Locate the cell with the specified text and output its (X, Y) center coordinate. 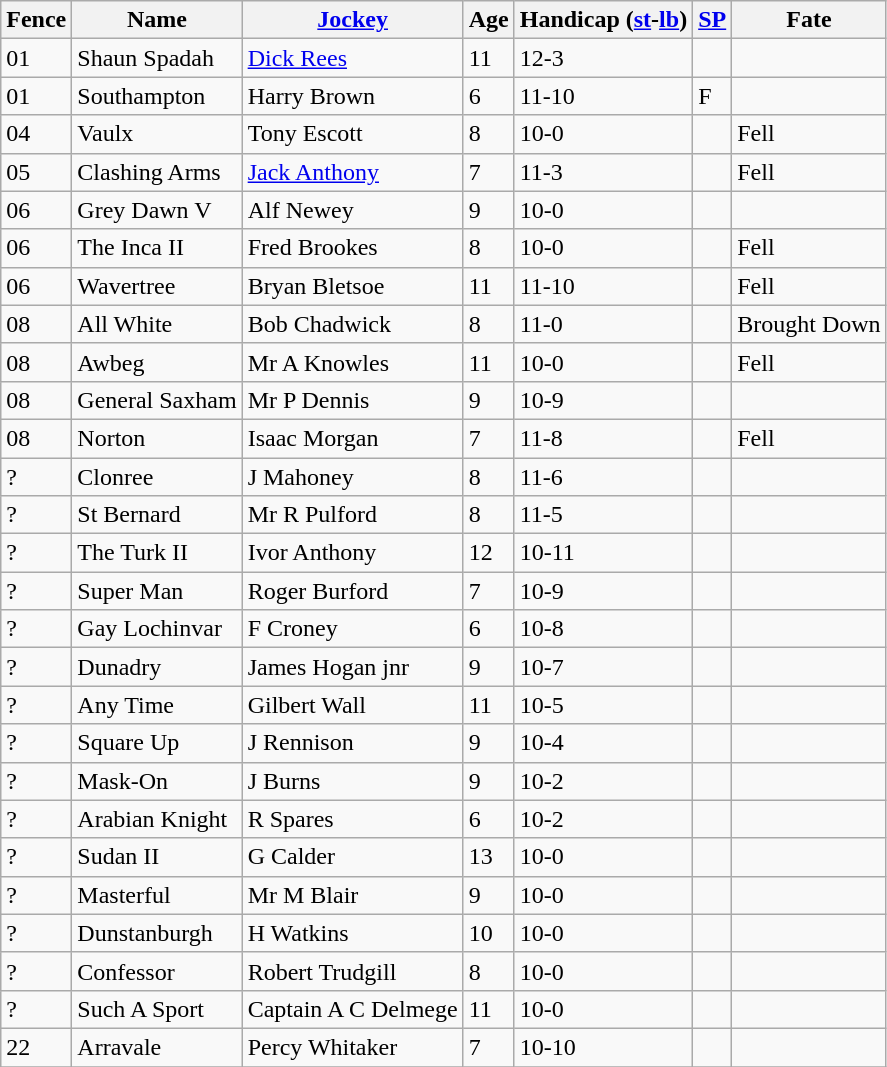
F (712, 96)
Fred Brookes (352, 248)
Gay Lochinvar (157, 629)
Fence (36, 20)
Jack Anthony (352, 172)
Mr R Pulford (352, 515)
Mr A Knowles (352, 362)
Masterful (157, 895)
Tony Escott (352, 134)
Clashing Arms (157, 172)
Any Time (157, 705)
Mr M Blair (352, 895)
Arabian Knight (157, 819)
Norton (157, 438)
Bob Chadwick (352, 324)
J Burns (352, 781)
12-3 (603, 58)
13 (488, 857)
Grey Dawn V (157, 210)
Bryan Bletsoe (352, 286)
10-4 (603, 743)
10 (488, 933)
Gilbert Wall (352, 705)
12 (488, 553)
22 (36, 1047)
Ivor Anthony (352, 553)
Arravale (157, 1047)
J Mahoney (352, 477)
Such A Sport (157, 1009)
Mr P Dennis (352, 400)
F Croney (352, 629)
Dunstanburgh (157, 933)
Percy Whitaker (352, 1047)
James Hogan jnr (352, 667)
10-7 (603, 667)
General Saxham (157, 400)
Roger Burford (352, 591)
SP (712, 20)
Jockey (352, 20)
H Watkins (352, 933)
The Inca II (157, 248)
Age (488, 20)
10-10 (603, 1047)
11-6 (603, 477)
Isaac Morgan (352, 438)
Robert Trudgill (352, 971)
The Turk II (157, 553)
Handicap (st-lb) (603, 20)
Name (157, 20)
10-8 (603, 629)
Fate (809, 20)
R Spares (352, 819)
Vaulx (157, 134)
Harry Brown (352, 96)
10-11 (603, 553)
Captain A C Delmege (352, 1009)
04 (36, 134)
J Rennison (352, 743)
Dick Rees (352, 58)
Alf Newey (352, 210)
11-5 (603, 515)
St Bernard (157, 515)
Southampton (157, 96)
11-8 (603, 438)
Clonree (157, 477)
Confessor (157, 971)
Wavertree (157, 286)
10-5 (603, 705)
Mask-On (157, 781)
11-0 (603, 324)
Brought Down (809, 324)
Square Up (157, 743)
05 (36, 172)
Shaun Spadah (157, 58)
Super Man (157, 591)
Sudan II (157, 857)
All White (157, 324)
Dunadry (157, 667)
11-3 (603, 172)
G Calder (352, 857)
Awbeg (157, 362)
